Find where the given text appears and provide that cell's center as [x, y] coordinate. 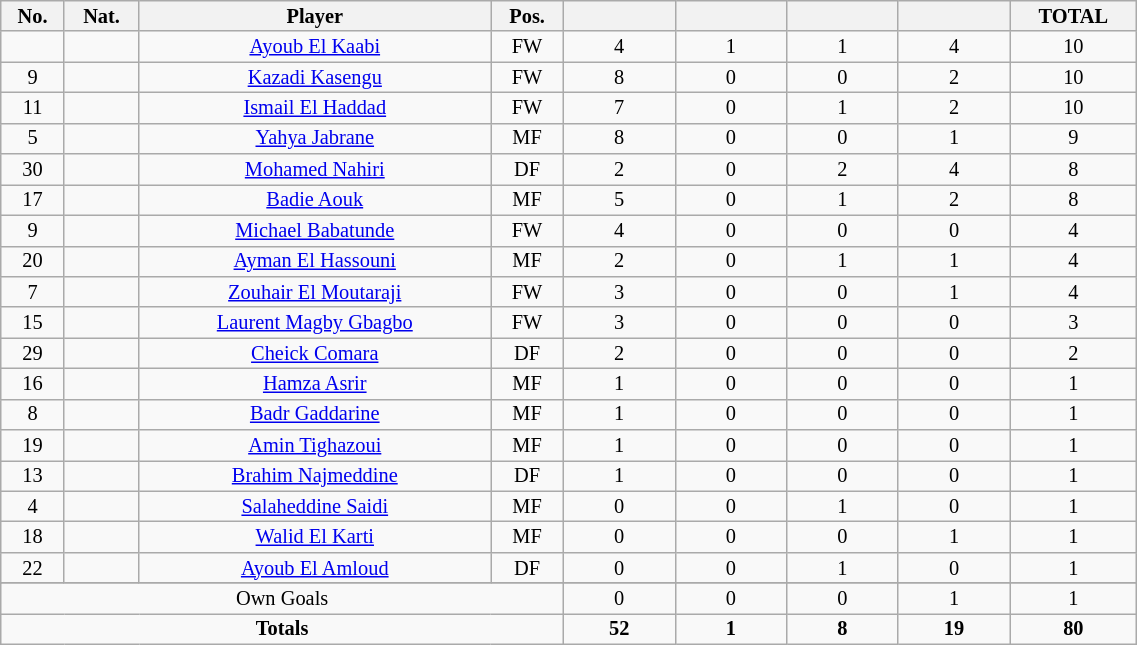
11 [33, 108]
Brahim Najmeddine [315, 476]
Yahya Jabrane [315, 138]
Ayoub El Kaabi [315, 46]
17 [33, 200]
TOTAL [1074, 16]
30 [33, 170]
Kazadi Kasengu [315, 78]
Amin Tighazoui [315, 446]
Walid El Karti [315, 538]
16 [33, 384]
No. [33, 16]
Player [315, 16]
Own Goals [282, 598]
Nat. [101, 16]
Cheick Comara [315, 354]
80 [1074, 628]
Michael Babatunde [315, 230]
15 [33, 322]
Zouhair El Moutaraji [315, 292]
13 [33, 476]
Ayoub El Amloud [315, 568]
Mohamed Nahiri [315, 170]
Badie Aouk [315, 200]
20 [33, 262]
Pos. [528, 16]
Ayman El Hassouni [315, 262]
Hamza Asrir [315, 384]
22 [33, 568]
Ismail El Haddad [315, 108]
Salaheddine Saidi [315, 506]
18 [33, 538]
Laurent Magby Gbagbo [315, 322]
Totals [282, 628]
29 [33, 354]
Badr Gaddarine [315, 414]
52 [619, 628]
